Extract the (X, Y) coordinate from the center of the cell holding the provided text.  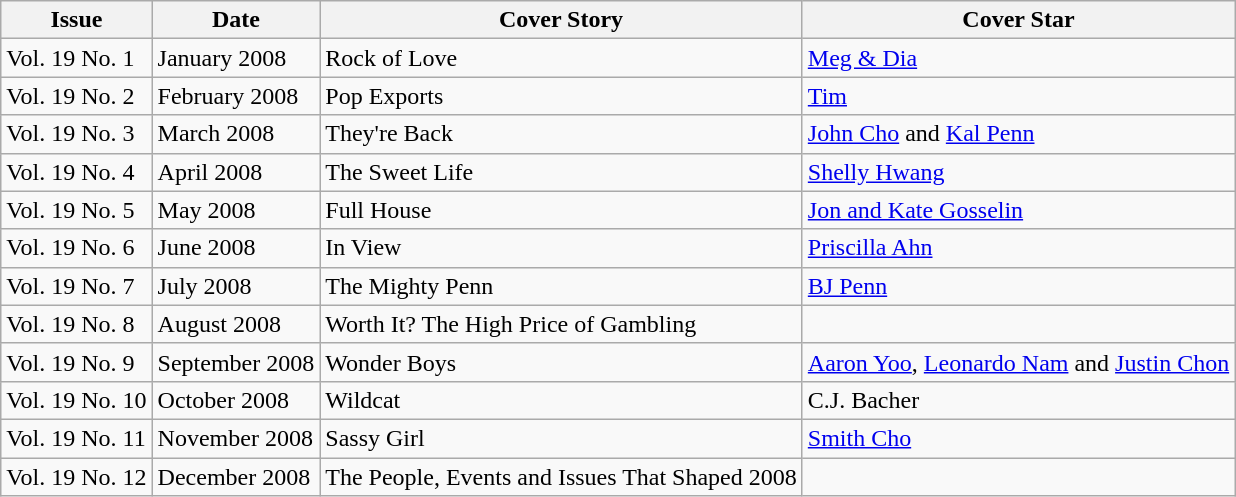
December 2008 (236, 477)
Vol. 19 No. 3 (76, 134)
The People, Events and Issues That Shaped 2008 (562, 477)
Vol. 19 No. 4 (76, 172)
July 2008 (236, 286)
Worth It? The High Price of Gambling (562, 324)
Cover Star (1018, 20)
Vol. 19 No. 12 (76, 477)
Wildcat (562, 400)
September 2008 (236, 362)
February 2008 (236, 96)
Jon and Kate Gosselin (1018, 210)
Vol. 19 No. 11 (76, 438)
C.J. Bacher (1018, 400)
Meg & Dia (1018, 58)
Vol. 19 No. 6 (76, 248)
Sassy Girl (562, 438)
Full House (562, 210)
Vol. 19 No. 2 (76, 96)
Vol. 19 No. 7 (76, 286)
Smith Cho (1018, 438)
August 2008 (236, 324)
Cover Story (562, 20)
Rock of Love (562, 58)
In View (562, 248)
November 2008 (236, 438)
March 2008 (236, 134)
Vol. 19 No. 5 (76, 210)
Pop Exports (562, 96)
The Sweet Life (562, 172)
Vol. 19 No. 8 (76, 324)
Aaron Yoo, Leonardo Nam and Justin Chon (1018, 362)
October 2008 (236, 400)
Wonder Boys (562, 362)
John Cho and Kal Penn (1018, 134)
Vol. 19 No. 1 (76, 58)
Vol. 19 No. 10 (76, 400)
Vol. 19 No. 9 (76, 362)
BJ Penn (1018, 286)
Priscilla Ahn (1018, 248)
January 2008 (236, 58)
They're Back (562, 134)
Tim (1018, 96)
Date (236, 20)
The Mighty Penn (562, 286)
April 2008 (236, 172)
June 2008 (236, 248)
May 2008 (236, 210)
Issue (76, 20)
Shelly Hwang (1018, 172)
